Output the (x, y) coordinate of the center of the cell containing the given text.  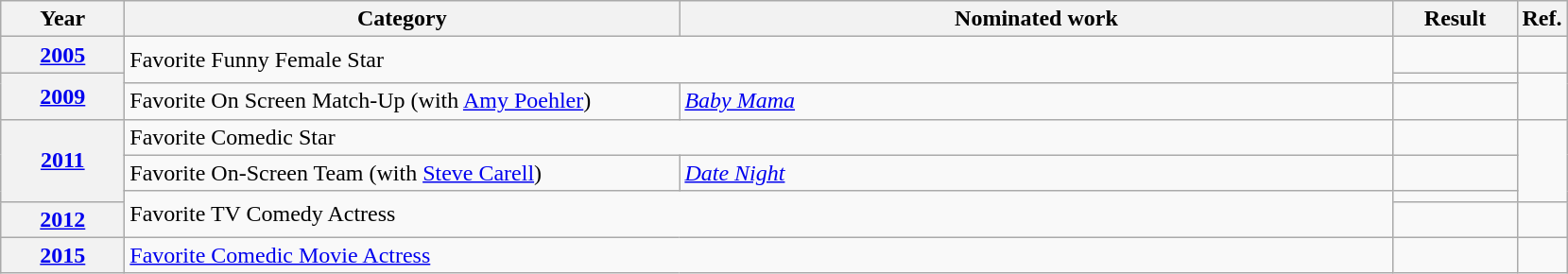
Ref. (1542, 19)
Favorite TV Comedy Actress (759, 214)
2012 (62, 219)
2005 (62, 55)
Nominated work (1036, 19)
Category (403, 19)
Favorite Funny Female Star (759, 60)
Result (1456, 19)
2011 (62, 161)
Date Night (1036, 173)
Favorite On Screen Match-Up (with Amy Poehler) (403, 101)
Favorite Comedic Star (759, 137)
2009 (62, 96)
Favorite Comedic Movie Actress (759, 255)
Favorite On-Screen Team (with Steve Carell) (403, 173)
2015 (62, 255)
Year (62, 19)
Baby Mama (1036, 101)
